Output the [X, Y] coordinate of the center of the cell containing the given text.  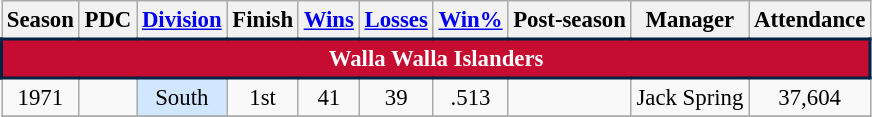
1st [262, 97]
Post-season [570, 20]
Attendance [810, 20]
41 [328, 97]
Losses [396, 20]
37,604 [810, 97]
.513 [470, 97]
PDC [108, 20]
Finish [262, 20]
Wins [328, 20]
Manager [690, 20]
Win% [470, 20]
Walla Walla Islanders [436, 58]
Season [41, 20]
1971 [41, 97]
Jack Spring [690, 97]
39 [396, 97]
Division [182, 20]
South [182, 97]
